Identify which cell holds the provided text, then report its (x, y) central coordinate. 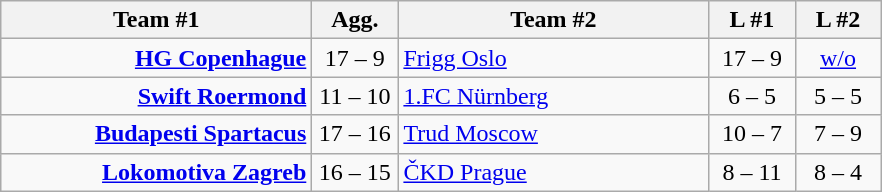
8 – 4 (838, 172)
17 – 16 (355, 134)
Budapesti Spartacus (156, 134)
Trud Moscow (554, 134)
16 – 15 (355, 172)
L #2 (838, 20)
Team #2 (554, 20)
Swift Roermond (156, 96)
10 – 7 (752, 134)
HG Copenhague (156, 58)
Frigg Oslo (554, 58)
8 – 11 (752, 172)
6 – 5 (752, 96)
11 – 10 (355, 96)
ČKD Prague (554, 172)
Agg. (355, 20)
7 – 9 (838, 134)
Team #1 (156, 20)
Lokomotiva Zagreb (156, 172)
L #1 (752, 20)
w/o (838, 58)
5 – 5 (838, 96)
1.FC Nürnberg (554, 96)
